Return [x, y] of the center of cell containing provided text 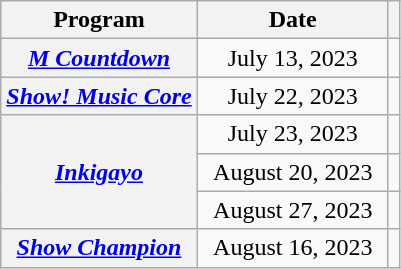
Date [292, 20]
July 23, 2023 [292, 134]
July 22, 2023 [292, 96]
July 13, 2023 [292, 58]
August 20, 2023 [292, 172]
Inkigayo [99, 172]
August 16, 2023 [292, 248]
Show! Music Core [99, 96]
Show Champion [99, 248]
Program [99, 20]
M Countdown [99, 58]
August 27, 2023 [292, 210]
